From the cell containing the given text, extract its center point as [x, y] coordinate. 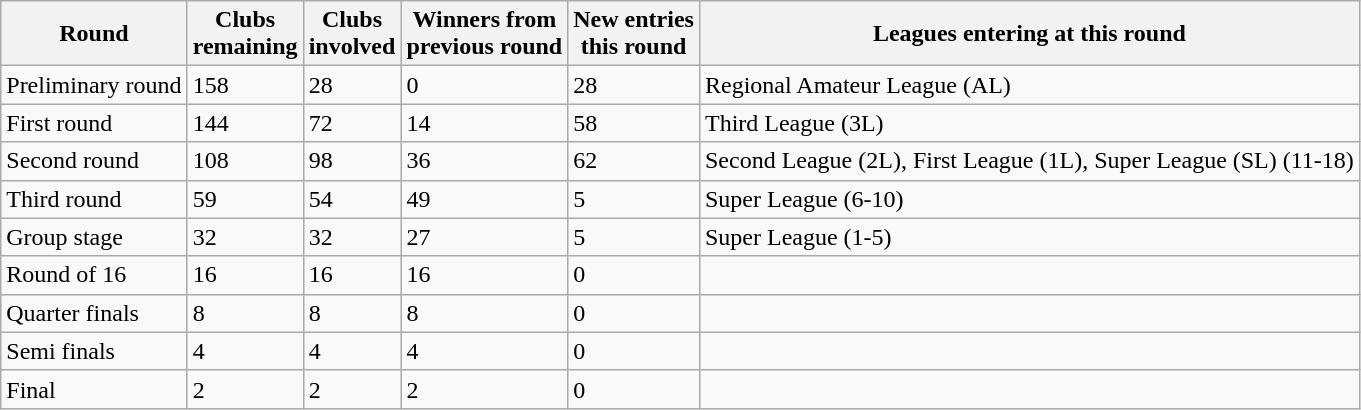
Second round [94, 161]
36 [484, 161]
49 [484, 199]
158 [245, 85]
Clubsinvolved [352, 34]
144 [245, 123]
Final [94, 389]
72 [352, 123]
Second League (2L), First League (1L), Super League (SL) (11-18) [1029, 161]
62 [634, 161]
Quarter finals [94, 313]
108 [245, 161]
54 [352, 199]
14 [484, 123]
98 [352, 161]
Winners fromprevious round [484, 34]
Third League (3L) [1029, 123]
Super League (1-5) [1029, 237]
Third round [94, 199]
Round of 16 [94, 275]
27 [484, 237]
59 [245, 199]
First round [94, 123]
Super League (6-10) [1029, 199]
Round [94, 34]
Regional Amateur League (AL) [1029, 85]
Leagues entering at this round [1029, 34]
Group stage [94, 237]
58 [634, 123]
Clubsremaining [245, 34]
New entriesthis round [634, 34]
Preliminary round [94, 85]
Semi finals [94, 351]
